Identify which cell holds the provided text, then report its [x, y] central coordinate. 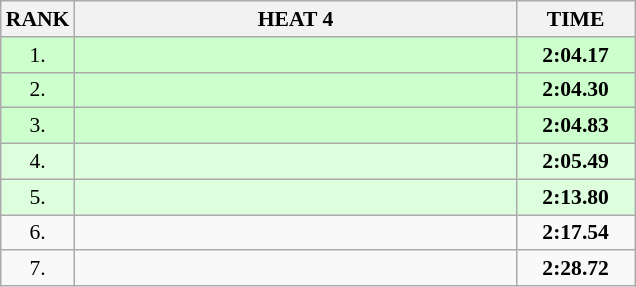
2:17.54 [576, 233]
5. [38, 197]
3. [38, 126]
2:05.49 [576, 162]
RANK [38, 19]
TIME [576, 19]
2:28.72 [576, 269]
2:13.80 [576, 197]
2. [38, 90]
4. [38, 162]
6. [38, 233]
2:04.83 [576, 126]
2:04.17 [576, 55]
2:04.30 [576, 90]
1. [38, 55]
7. [38, 269]
HEAT 4 [295, 19]
